Search for the cell housing the specified text and yield its (x, y) center coordinate. 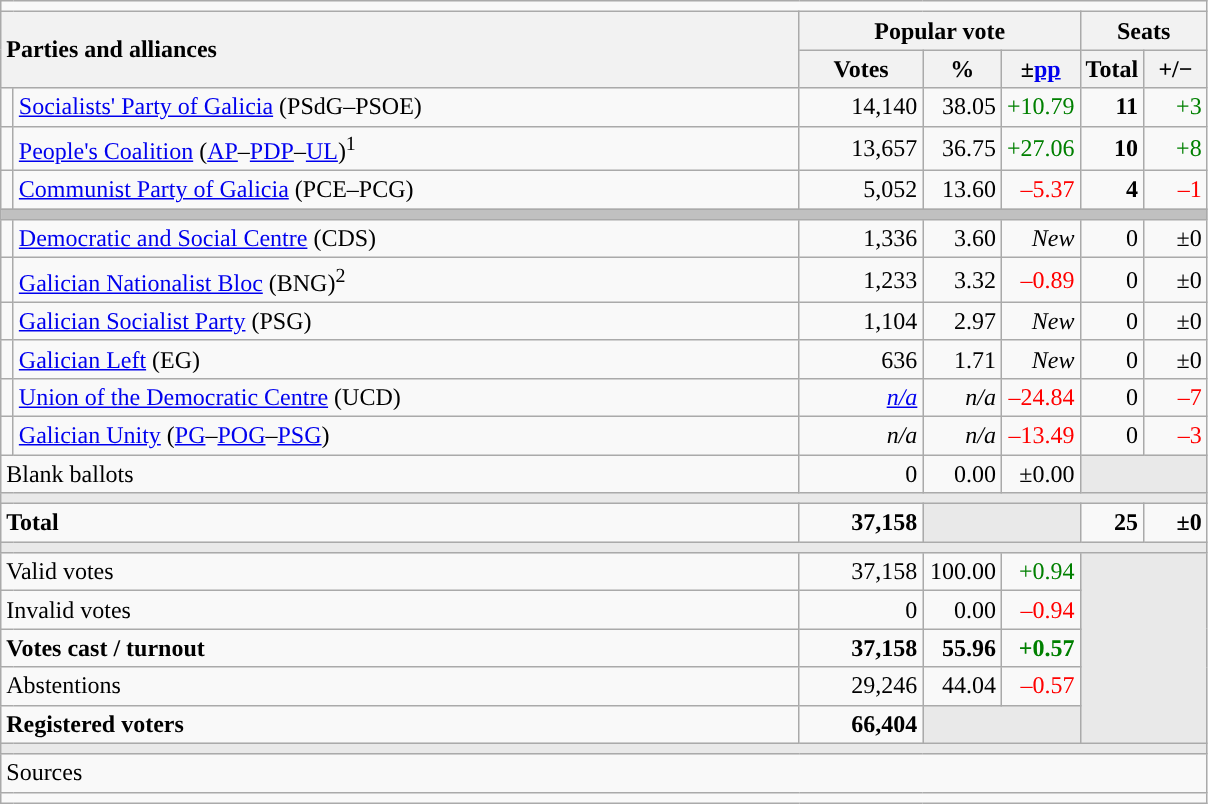
+27.06 (1040, 148)
Sources (604, 773)
44.04 (962, 686)
Popular vote (940, 31)
+8 (1176, 148)
+0.94 (1040, 572)
13.60 (962, 190)
11 (1112, 107)
±0.00 (1040, 474)
1.71 (962, 359)
5,052 (861, 190)
1,104 (861, 321)
13,657 (861, 148)
Abstentions (400, 686)
+3 (1176, 107)
–13.49 (1040, 435)
People's Coalition (AP–PDP–UL)1 (406, 148)
Galician Socialist Party (PSG) (406, 321)
14,140 (861, 107)
Galician Unity (PG–POG–PSG) (406, 435)
Communist Party of Galicia (PCE–PCG) (406, 190)
Votes (861, 69)
Galician Nationalist Bloc (BNG)2 (406, 280)
3.60 (962, 239)
–7 (1176, 397)
55.96 (962, 648)
100.00 (962, 572)
36.75 (962, 148)
–24.84 (1040, 397)
1,233 (861, 280)
3.32 (962, 280)
25 (1112, 523)
% (962, 69)
10 (1112, 148)
2.97 (962, 321)
Invalid votes (400, 610)
636 (861, 359)
+10.79 (1040, 107)
–1 (1176, 190)
66,404 (861, 724)
+0.57 (1040, 648)
29,246 (861, 686)
–3 (1176, 435)
–0.89 (1040, 280)
Blank ballots (400, 474)
Union of the Democratic Centre (UCD) (406, 397)
Parties and alliances (400, 50)
Socialists' Party of Galicia (PSdG–PSOE) (406, 107)
–0.57 (1040, 686)
Galician Left (EG) (406, 359)
±pp (1040, 69)
38.05 (962, 107)
Registered voters (400, 724)
–0.94 (1040, 610)
Valid votes (400, 572)
Democratic and Social Centre (CDS) (406, 239)
1,336 (861, 239)
+/− (1176, 69)
Votes cast / turnout (400, 648)
Seats (1144, 31)
4 (1112, 190)
–5.37 (1040, 190)
